Detect which cell encompasses the target text, then output its [X, Y] center coordinate. 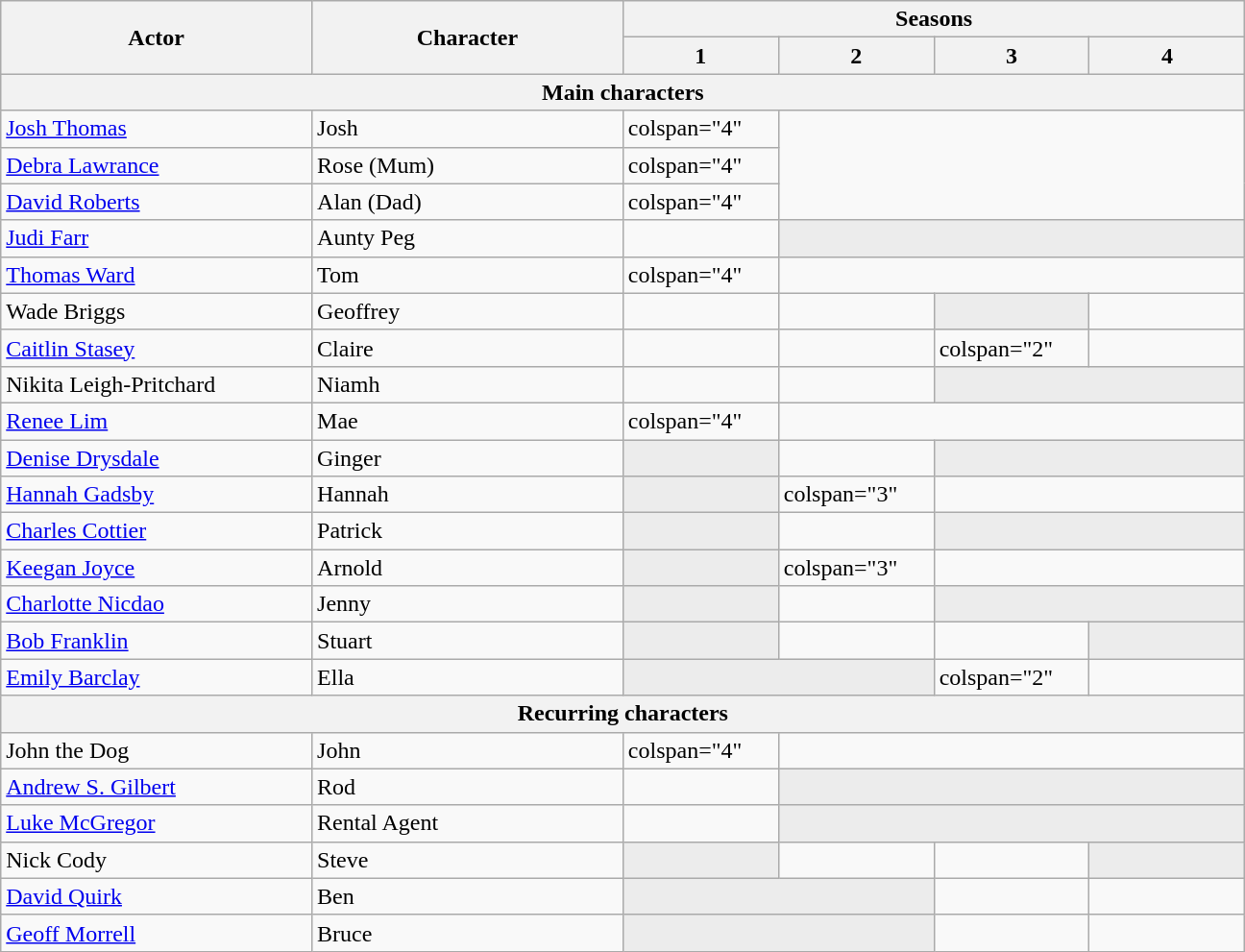
Renee Lim [157, 421]
Geoff Morrell [157, 933]
Claire [468, 348]
3 [1012, 56]
Alan (Dad) [468, 202]
Tom [468, 275]
Andrew S. Gilbert [157, 787]
Judi Farr [157, 238]
Nick Cody [157, 860]
Josh Thomas [157, 129]
Actor [157, 37]
Emily Barclay [157, 677]
Aunty Peg [468, 238]
Recurring characters [622, 714]
Keegan Joyce [157, 568]
Main characters [622, 92]
Mae [468, 421]
John the Dog [157, 750]
Denise Drysdale [157, 458]
Bob Franklin [157, 641]
Rod [468, 787]
Arnold [468, 568]
Hannah Gadsby [157, 495]
David Roberts [157, 202]
Debra Lawrance [157, 165]
Hannah [468, 495]
John [468, 750]
Rose (Mum) [468, 165]
Josh [468, 129]
David Quirk [157, 896]
Patrick [468, 531]
Thomas Ward [157, 275]
Bruce [468, 933]
Ginger [468, 458]
Charlotte Nicdao [157, 604]
Rental Agent [468, 823]
Ben [468, 896]
Wade Briggs [157, 311]
Seasons [934, 19]
4 [1167, 56]
2 [856, 56]
Stuart [468, 641]
Steve [468, 860]
Niamh [468, 384]
Ella [468, 677]
Caitlin Stasey [157, 348]
Character [468, 37]
1 [700, 56]
Nikita Leigh-Pritchard [157, 384]
Geoffrey [468, 311]
Jenny [468, 604]
Luke McGregor [157, 823]
Charles Cottier [157, 531]
